Locate the cell with the specified text and output its (x, y) center coordinate. 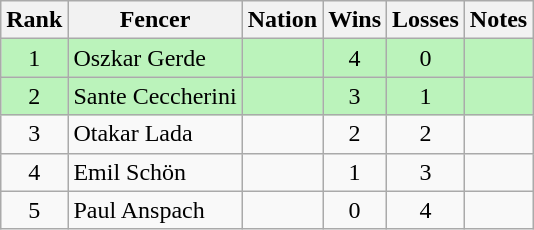
Nation (282, 20)
Losses (426, 20)
Sante Ceccherini (155, 96)
Oszkar Gerde (155, 58)
Wins (355, 20)
Fencer (155, 20)
Emil Schön (155, 172)
Rank (34, 20)
Paul Anspach (155, 210)
Otakar Lada (155, 134)
5 (34, 210)
Notes (498, 20)
